Output the [X, Y] coordinate of the center of the cell containing the given text.  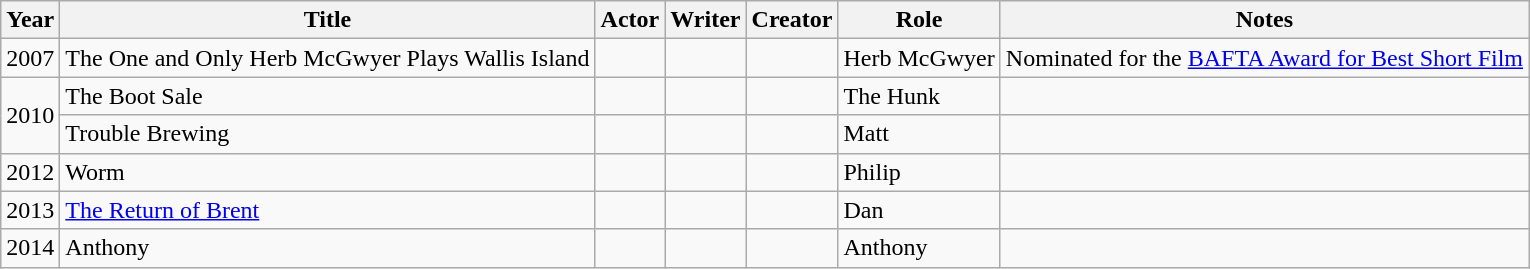
Creator [792, 20]
The Hunk [919, 96]
Dan [919, 210]
Philip [919, 172]
Year [30, 20]
Herb McGwyer [919, 58]
Worm [328, 172]
Title [328, 20]
The Boot Sale [328, 96]
Nominated for the BAFTA Award for Best Short Film [1264, 58]
2010 [30, 115]
Trouble Brewing [328, 134]
2014 [30, 248]
The Return of Brent [328, 210]
2007 [30, 58]
Notes [1264, 20]
The One and Only Herb McGwyer Plays Wallis Island [328, 58]
Matt [919, 134]
2012 [30, 172]
Role [919, 20]
Writer [706, 20]
2013 [30, 210]
Actor [630, 20]
